Scan for the cell matching the given text and deliver its [X, Y] coordinate at center. 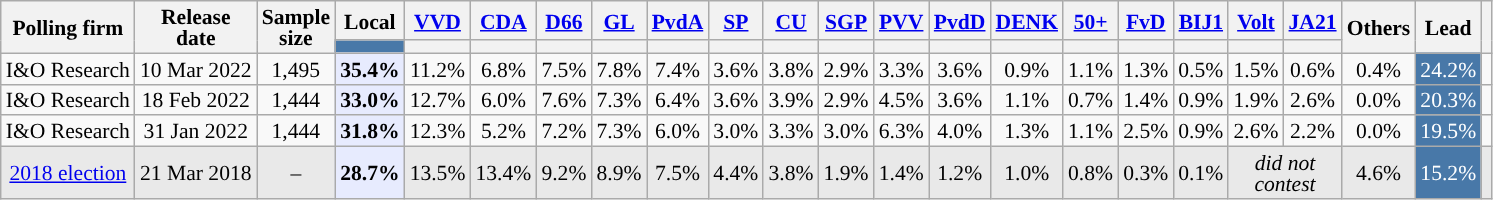
18 Feb 2022 [196, 100]
2.2% [1313, 132]
6.8% [503, 68]
5.2% [503, 132]
CU [790, 20]
PVV [902, 20]
31 Jan 2022 [196, 132]
7.4% [678, 68]
12.7% [438, 100]
– [296, 173]
D66 [564, 20]
20.3% [1448, 100]
PvdA [678, 20]
50+ [1090, 20]
21 Mar 2018 [196, 173]
0.8% [1090, 173]
Lead [1448, 27]
JA21 [1313, 20]
33.0% [370, 100]
VVD [438, 20]
Local [370, 20]
2018 election [68, 173]
Samplesize [296, 27]
6.3% [902, 132]
1.0% [1027, 173]
35.4% [370, 68]
0.3% [1146, 173]
Volt [1256, 20]
8.9% [618, 173]
4.5% [902, 100]
7.2% [564, 132]
11.2% [438, 68]
6.4% [678, 100]
0.6% [1313, 68]
28.7% [370, 173]
Polling firm [68, 27]
9.2% [564, 173]
did not contest [1284, 173]
3.9% [790, 100]
DENK [1027, 20]
2.5% [1146, 132]
7.6% [564, 100]
19.5% [1448, 132]
PvdD [960, 20]
FvD [1146, 20]
13.5% [438, 173]
15.2% [1448, 173]
GL [618, 20]
10 Mar 2022 [196, 68]
12.3% [438, 132]
1.5% [1256, 68]
Releasedate [196, 27]
0.1% [1200, 173]
7.8% [618, 68]
24.2% [1448, 68]
4.4% [736, 173]
13.4% [503, 173]
4.0% [960, 132]
Others [1379, 27]
31.8% [370, 132]
1,495 [296, 68]
BIJ1 [1200, 20]
0.5% [1200, 68]
CDA [503, 20]
1.2% [960, 173]
SP [736, 20]
4.6% [1379, 173]
0.7% [1090, 100]
0.4% [1379, 68]
SGP [846, 20]
